Determine the [X, Y] coordinate at the center of the cell enclosing the given text.  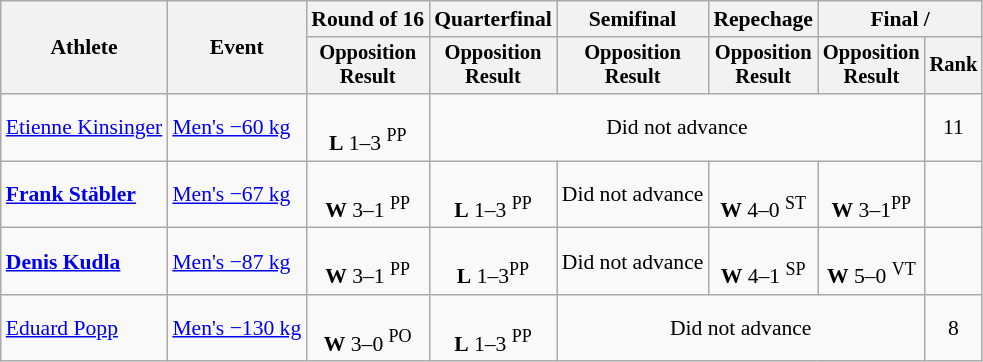
8 [954, 328]
Etienne Kinsinger [84, 128]
Denis Kudla [84, 262]
Round of 16 [368, 19]
W 3–0 PO [368, 328]
Repechage [763, 19]
Men's −130 kg [236, 328]
W 4–1 SP [763, 262]
W 5–0 VT [872, 262]
Men's −87 kg [236, 262]
Eduard Popp [84, 328]
Semifinal [633, 19]
Rank [954, 66]
Athlete [84, 48]
Quarterfinal [493, 19]
Event [236, 48]
L 1–3PP [493, 262]
Men's −67 kg [236, 194]
Frank Stäbler [84, 194]
Final / [900, 19]
W 3–1PP [872, 194]
11 [954, 128]
Men's −60 kg [236, 128]
W 4–0 ST [763, 194]
